Extract the [x, y] coordinate from the center of the cell holding the provided text.  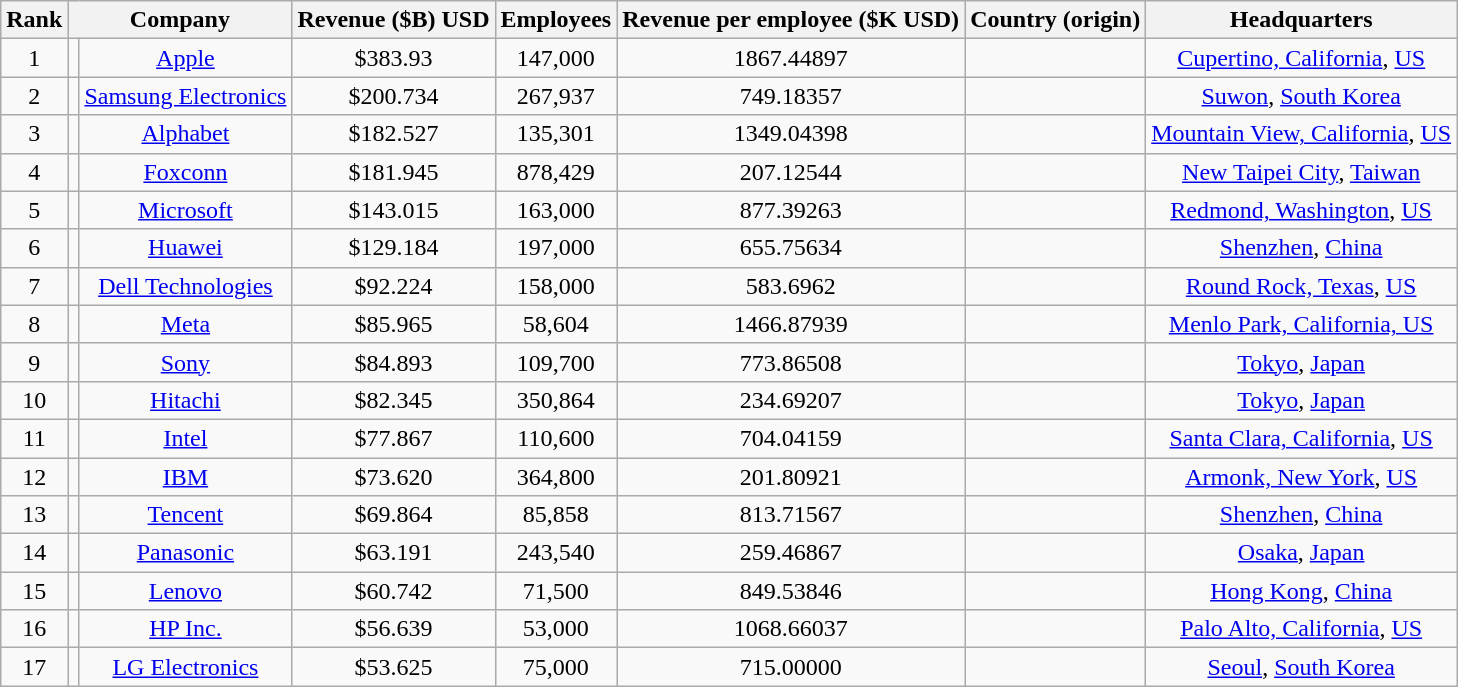
1 [34, 58]
Alphabet [186, 134]
Armonk, New York, US [1302, 477]
$84.893 [394, 362]
715.00000 [791, 667]
207.12544 [791, 172]
Dell Technologies [186, 286]
$85.965 [394, 324]
$200.734 [394, 96]
$143.015 [394, 210]
7 [34, 286]
14 [34, 553]
Lenovo [186, 591]
878,429 [556, 172]
15 [34, 591]
Headquarters [1302, 20]
$69.864 [394, 515]
Seoul, South Korea [1302, 667]
Panasonic [186, 553]
71,500 [556, 591]
Rank [34, 20]
877.39263 [791, 210]
$63.191 [394, 553]
New Taipei City, Taiwan [1302, 172]
8 [34, 324]
Hitachi [186, 400]
267,937 [556, 96]
1068.66037 [791, 629]
$73.620 [394, 477]
6 [34, 248]
655.75634 [791, 248]
17 [34, 667]
Santa Clara, California, US [1302, 438]
Meta [186, 324]
Cupertino, California, US [1302, 58]
Suwon, South Korea [1302, 96]
Microsoft [186, 210]
Palo Alto, California, US [1302, 629]
85,858 [556, 515]
3 [34, 134]
Revenue per employee ($K USD) [791, 20]
13 [34, 515]
583.6962 [791, 286]
Mountain View, California, US [1302, 134]
Tencent [186, 515]
5 [34, 210]
135,301 [556, 134]
$181.945 [394, 172]
$383.93 [394, 58]
2 [34, 96]
749.18357 [791, 96]
53,000 [556, 629]
$92.224 [394, 286]
849.53846 [791, 591]
$77.867 [394, 438]
$182.527 [394, 134]
Foxconn [186, 172]
75,000 [556, 667]
Sony [186, 362]
234.69207 [791, 400]
Round Rock, Texas, US [1302, 286]
1466.87939 [791, 324]
Company [180, 20]
Redmond, Washington, US [1302, 210]
110,600 [556, 438]
158,000 [556, 286]
Apple [186, 58]
704.04159 [791, 438]
Country (origin) [1056, 20]
Osaka, Japan [1302, 553]
10 [34, 400]
Hong Kong, China [1302, 591]
58,604 [556, 324]
201.80921 [791, 477]
Huawei [186, 248]
773.86508 [791, 362]
Menlo Park, California, US [1302, 324]
Samsung Electronics [186, 96]
4 [34, 172]
1349.04398 [791, 134]
$53.625 [394, 667]
$129.184 [394, 248]
109,700 [556, 362]
$60.742 [394, 591]
147,000 [556, 58]
243,540 [556, 553]
197,000 [556, 248]
LG Electronics [186, 667]
350,864 [556, 400]
1867.44897 [791, 58]
HP Inc. [186, 629]
Revenue ($B) USD [394, 20]
$56.639 [394, 629]
12 [34, 477]
IBM [186, 477]
16 [34, 629]
$82.345 [394, 400]
364,800 [556, 477]
813.71567 [791, 515]
163,000 [556, 210]
Intel [186, 438]
9 [34, 362]
259.46867 [791, 553]
Employees [556, 20]
11 [34, 438]
